Scan for the cell matching the given text and deliver its [X, Y] coordinate at center. 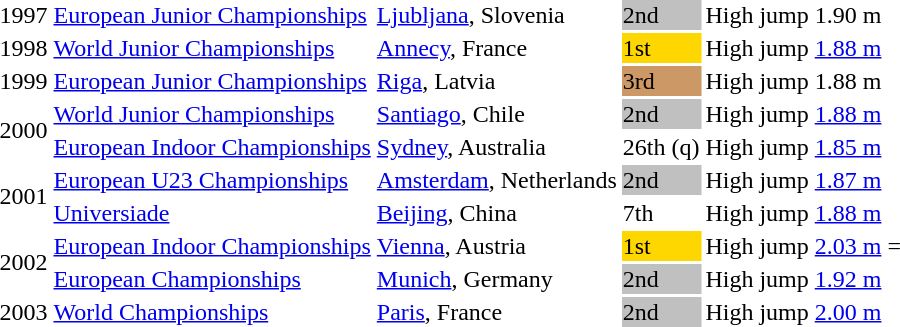
Beijing, China [496, 213]
3rd [661, 81]
2.00 m [848, 312]
Annecy, France [496, 48]
Santiago, Chile [496, 114]
European U23 Championships [212, 180]
1.92 m [848, 279]
26th (q) [661, 147]
Universiade [212, 213]
European Championships [212, 279]
Munich, Germany [496, 279]
7th [661, 213]
Vienna, Austria [496, 246]
1.90 m [848, 15]
Sydney, Australia [496, 147]
Paris, France [496, 312]
1.87 m [848, 180]
World Championships [212, 312]
Amsterdam, Netherlands [496, 180]
Ljubljana, Slovenia [496, 15]
2.03 m [848, 246]
1.85 m [848, 147]
Riga, Latvia [496, 81]
